Return the (X, Y) coordinate for the center point of the cell that contains the specified text.  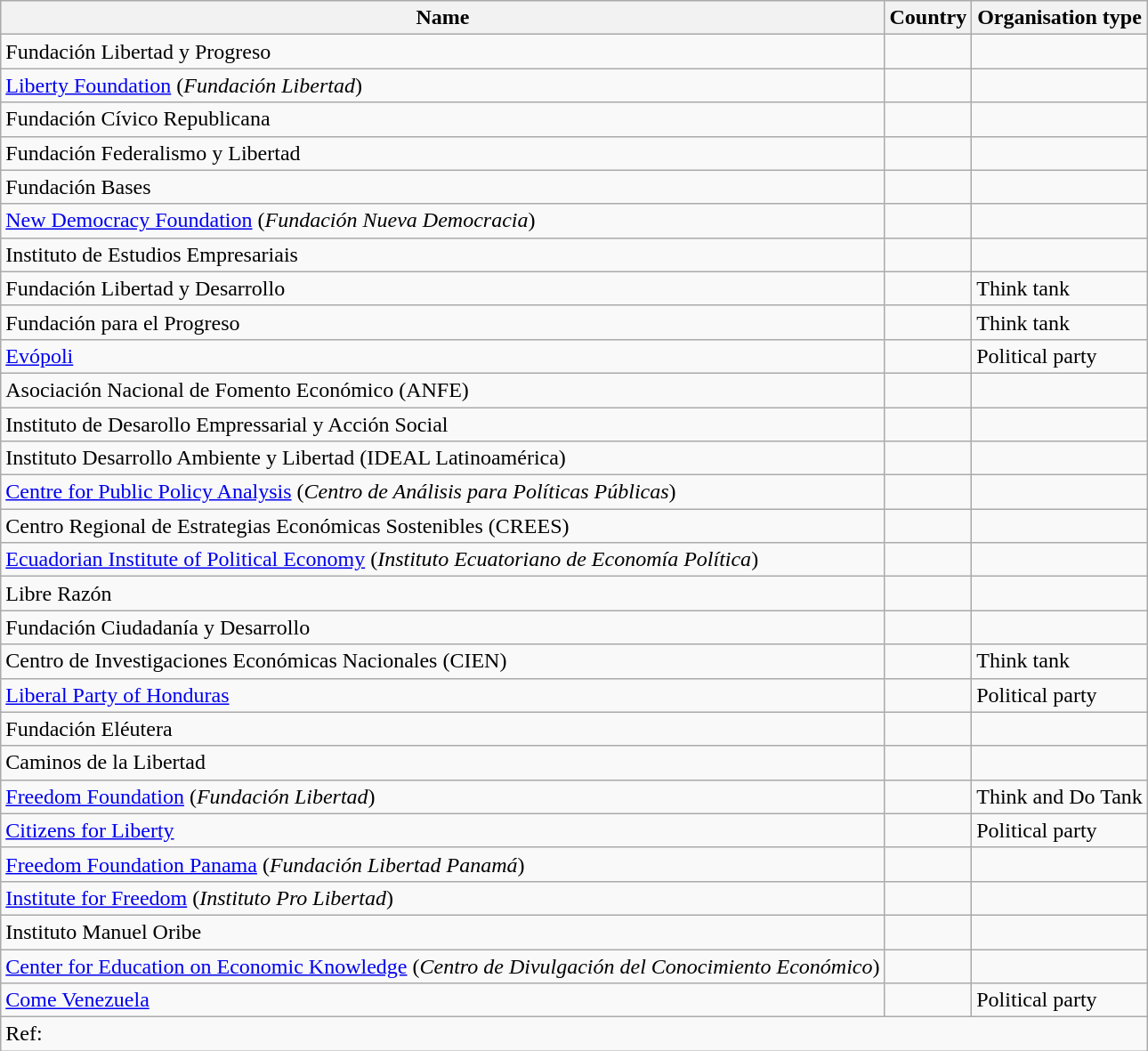
Institute for Freedom (Instituto Pro Libertad) (443, 898)
Freedom Foundation Panama (Fundación Libertad Panamá) (443, 864)
Citizens for Liberty (443, 830)
New Democracy Foundation (Fundación Nueva Democracia) (443, 221)
Ref: (575, 1034)
Country (928, 18)
Centro Regional de Estrategias Económicas Sostenibles (CREES) (443, 526)
Instituto de Desarollo Empressarial y Acción Social (443, 424)
Fundación Bases (443, 187)
Fundación Cívico Republicana (443, 119)
Come Venezuela (443, 1000)
Centro de Investigaciones Económicas Nacionales (CIEN) (443, 661)
Libre Razón (443, 594)
Liberty Foundation (Fundación Libertad) (443, 85)
Fundación Ciudadanía y Desarrollo (443, 627)
Fundación Federalismo y Libertad (443, 153)
Think and Do Tank (1060, 796)
Centre for Public Policy Analysis (Centro de Análisis para Políticas Públicas) (443, 492)
Fundación Libertad y Progreso (443, 52)
Fundación para el Progreso (443, 322)
Instituto Manuel Oribe (443, 932)
Freedom Foundation (Fundación Libertad) (443, 796)
Organisation type (1060, 18)
Asociación Nacional de Fomento Económico (ANFE) (443, 390)
Caminos de la Libertad (443, 763)
Name (443, 18)
Fundación Eléutera (443, 729)
Center for Education on Economic Knowledge (Centro de Divulgación del Conocimiento Económico) (443, 966)
Ecuadorian Institute of Political Economy (Instituto Ecuatoriano de Economía Política) (443, 560)
Evópoli (443, 356)
Instituto Desarrollo Ambiente y Libertad (IDEAL Latinoamérica) (443, 458)
Liberal Party of Honduras (443, 695)
Instituto de Estudios Empresariais (443, 255)
Fundación Libertad y Desarrollo (443, 288)
